Provide the [X, Y] coordinate of the cell's center where the given text is located.  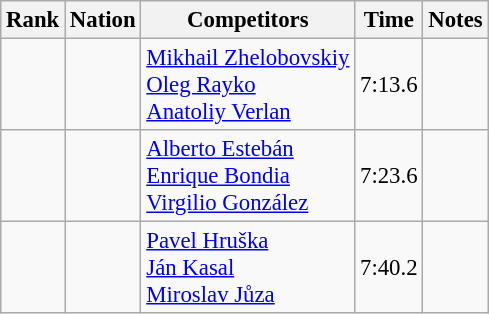
Mikhail ZhelobovskiyOleg RaykoAnatoliy Verlan [248, 85]
Alberto EstebánEnrique BondiaVirgilio González [248, 176]
7:23.6 [389, 176]
Competitors [248, 20]
7:13.6 [389, 85]
Rank [33, 20]
Time [389, 20]
Nation [103, 20]
7:40.2 [389, 268]
Notes [456, 20]
Pavel HruškaJán KasalMiroslav Jůza [248, 268]
